Locate the cell with the specified text and output its [x, y] center coordinate. 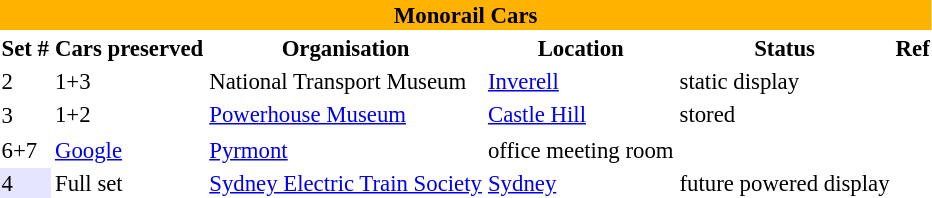
office meeting room [580, 150]
stored [784, 114]
Cars preserved [128, 48]
Castle Hill [580, 114]
future powered display [784, 183]
1+3 [128, 81]
Pyrmont [346, 150]
2 [25, 81]
Inverell [580, 81]
Status [784, 48]
Monorail Cars [466, 15]
1+2 [128, 114]
Google [128, 150]
6+7 [25, 150]
Organisation [346, 48]
Set # [25, 48]
Powerhouse Museum [346, 114]
3 [25, 116]
Ref [912, 48]
4 [25, 183]
Location [580, 48]
Sydney [580, 183]
National Transport Museum [346, 81]
Sydney Electric Train Society [346, 183]
static display [784, 81]
Full set [128, 183]
